Provide the [X, Y] coordinate of the cell's center where the given text is located.  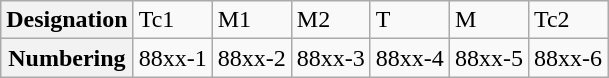
Numbering [67, 58]
T [410, 20]
88xx-3 [330, 58]
Tc2 [568, 20]
Designation [67, 20]
M2 [330, 20]
M [488, 20]
Tc1 [172, 20]
88xx-6 [568, 58]
88xx-2 [252, 58]
88xx-1 [172, 58]
88xx-5 [488, 58]
88xx-4 [410, 58]
M1 [252, 20]
